From the cell containing the given text, extract its center point as (x, y) coordinate. 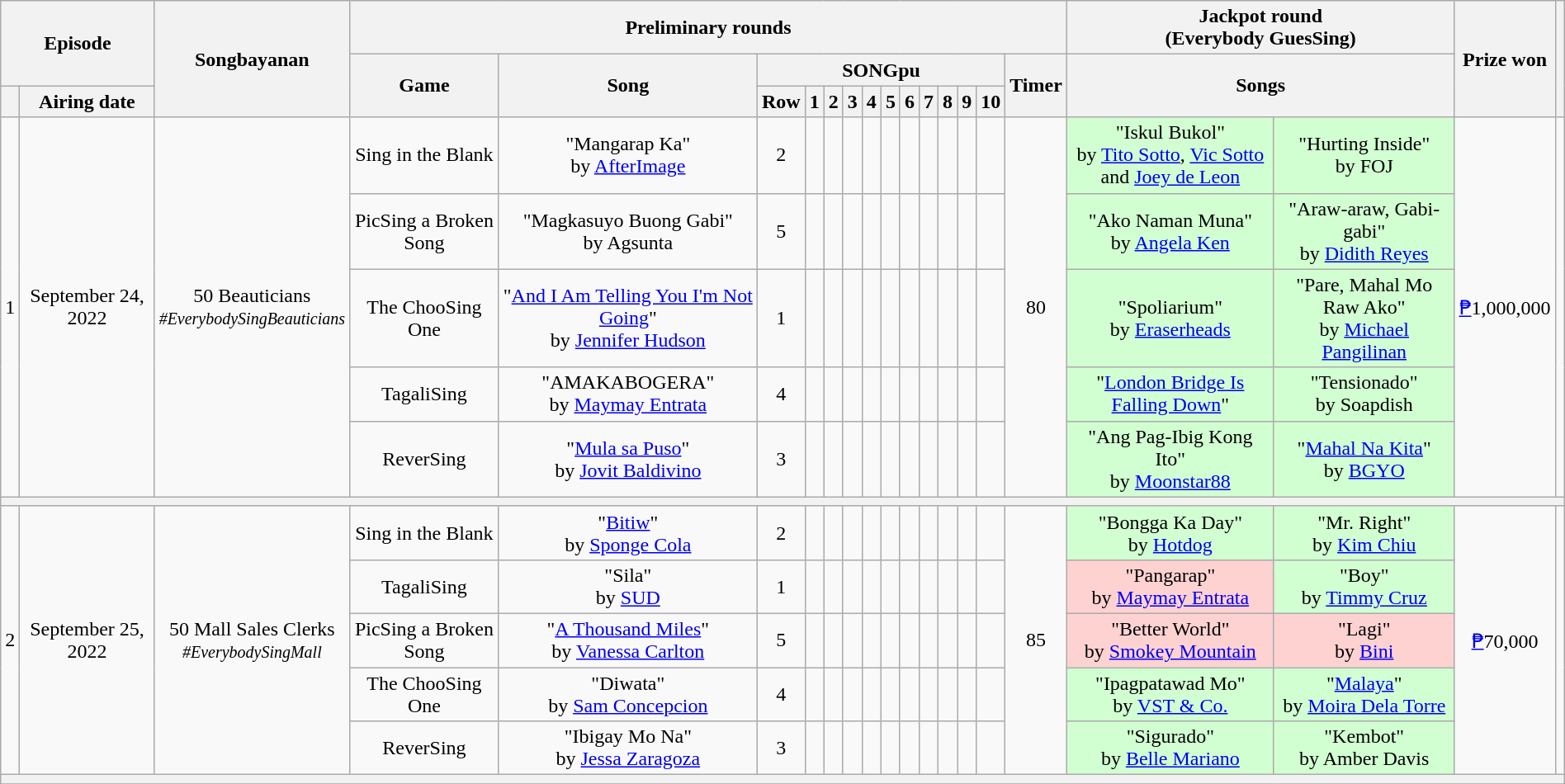
"Spoliarium"by Eraserheads (1170, 319)
Preliminary rounds (708, 28)
"AMAKABOGERA"by Maymay Entrata (627, 394)
Songs (1260, 86)
September 25, 2022 (87, 640)
Airing date (87, 102)
8 (948, 102)
"A Thousand Miles"by Vanessa Carlton (627, 640)
"Malaya"by Moira Dela Torre (1364, 693)
"Bongga Ka Day"by Hotdog (1170, 533)
"Boy"by Timmy Cruz (1364, 586)
"London Bridge Is Falling Down" (1170, 394)
"Pangarap"by Maymay Entrata (1170, 586)
Song (627, 86)
"Better World"by Smokey Mountain (1170, 640)
"Ipagpatawad Mo"by VST & Co. (1170, 693)
SONGpu (881, 70)
"Ang Pag-Ibig Kong Ito"by Moonstar88 (1170, 459)
"Magkasuyo Buong Gabi"by Agsunta (627, 231)
"Araw-araw, Gabi-gabi"by Didith Reyes (1364, 231)
Songbayanan (252, 59)
85 (1037, 640)
September 24, 2022 (87, 307)
6 (910, 102)
"Bitiw"by Sponge Cola (627, 533)
₱1,000,000 (1505, 307)
"Kembot"by Amber Davis (1364, 748)
"Pare, Mahal Mo Raw Ako"by Michael Pangilinan (1364, 319)
Prize won (1505, 59)
Timer (1037, 86)
"Mr. Right"by Kim Chiu (1364, 533)
"Iskul Bukol"by Tito Sotto, Vic Sotto and Joey de Leon (1170, 155)
9 (967, 102)
"Sigurado"by Belle Mariano (1170, 748)
"Tensionado"by Soapdish (1364, 394)
10 (991, 102)
"Hurting Inside"by FOJ (1364, 155)
Episode (78, 43)
"Sila"by SUD (627, 586)
"Mula sa Puso"by Jovit Baldivino (627, 459)
"Mangarap Ka"by AfterImage (627, 155)
7 (928, 102)
50 Mall Sales Clerks#EverybodySingMall (252, 640)
Game (424, 86)
Jackpot round(Everybody GuesSing) (1260, 28)
"Mahal Na Kita"by BGYO (1364, 459)
"And I Am Telling You I'm Not Going"by Jennifer Hudson (627, 319)
"Ibigay Mo Na"by Jessa Zaragoza (627, 748)
50 Beauticians#EverybodySingBeauticians (252, 307)
"Diwata"by Sam Concepcion (627, 693)
Row (781, 102)
80 (1037, 307)
"Lagi"by Bini (1364, 640)
₱70,000 (1505, 640)
"Ako Naman Muna"by Angela Ken (1170, 231)
